Detect which cell encompasses the target text, then output its [x, y] center coordinate. 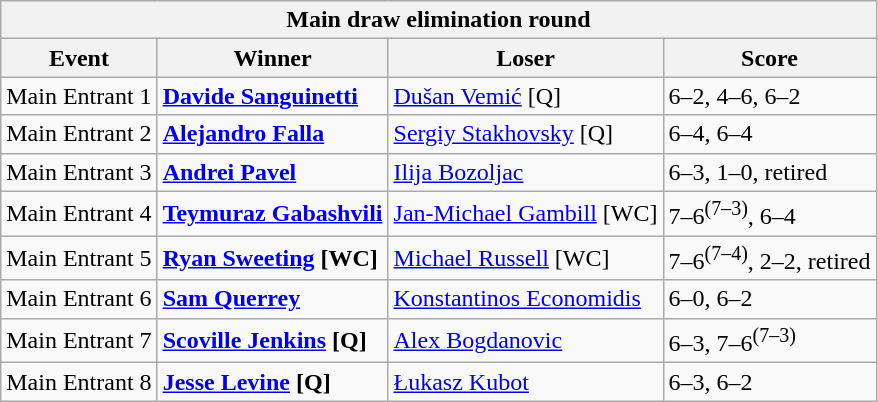
Konstantinos Economidis [526, 299]
Main Entrant 3 [79, 172]
Sergiy Stakhovsky [Q] [526, 134]
Łukasz Kubot [526, 382]
Teymuraz Gabashvili [272, 214]
Ryan Sweeting [WC] [272, 258]
Jesse Levine [Q] [272, 382]
Main Entrant 2 [79, 134]
Davide Sanguinetti [272, 96]
Main draw elimination round [438, 20]
Alejandro Falla [272, 134]
Ilija Bozoljac [526, 172]
Alex Bogdanovic [526, 340]
Jan-Michael Gambill [WC] [526, 214]
Main Entrant 7 [79, 340]
Main Entrant 8 [79, 382]
6–4, 6–4 [770, 134]
Main Entrant 1 [79, 96]
Loser [526, 58]
7–6(7–3), 6–4 [770, 214]
Score [770, 58]
Event [79, 58]
6–3, 6–2 [770, 382]
6–3, 7–6(7–3) [770, 340]
6–3, 1–0, retired [770, 172]
7–6(7–4), 2–2, retired [770, 258]
Andrei Pavel [272, 172]
6–0, 6–2 [770, 299]
Main Entrant 4 [79, 214]
Sam Querrey [272, 299]
Winner [272, 58]
Scoville Jenkins [Q] [272, 340]
6–2, 4–6, 6–2 [770, 96]
Dušan Vemić [Q] [526, 96]
Michael Russell [WC] [526, 258]
Main Entrant 5 [79, 258]
Main Entrant 6 [79, 299]
